Detect which cell encompasses the target text, then output its (X, Y) center coordinate. 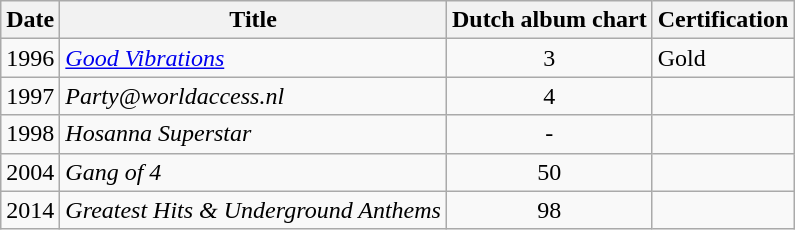
Date (30, 20)
Certification (723, 20)
1996 (30, 58)
Greatest Hits & Underground Anthems (254, 210)
Gold (723, 58)
2014 (30, 210)
- (549, 134)
4 (549, 96)
2004 (30, 172)
Hosanna Superstar (254, 134)
Title (254, 20)
3 (549, 58)
1997 (30, 96)
Good Vibrations (254, 58)
98 (549, 210)
Gang of 4 (254, 172)
Dutch album chart (549, 20)
Party@worldaccess.nl (254, 96)
50 (549, 172)
1998 (30, 134)
